Identify which cell holds the provided text, then report its (X, Y) central coordinate. 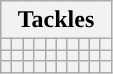
Tackles (56, 20)
